Scan for the cell matching the given text and deliver its (X, Y) coordinate at center. 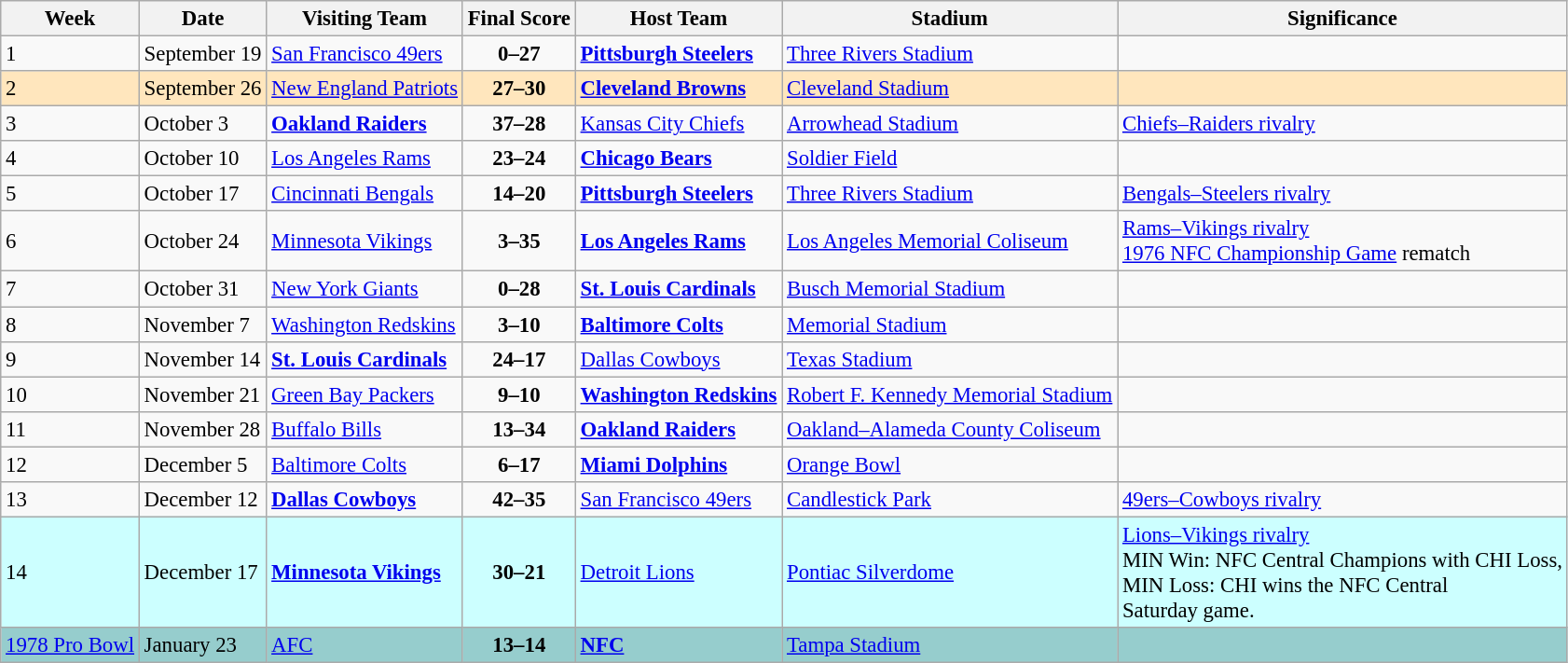
12 (71, 464)
October 10 (202, 159)
Significance (1342, 19)
Candlestick Park (950, 500)
Chicago Bears (679, 159)
Arrowhead Stadium (950, 124)
January 23 (202, 645)
October 3 (202, 124)
Green Bay Packers (365, 394)
November 14 (202, 359)
Oakland–Alameda County Coliseum (950, 429)
Robert F. Kennedy Memorial Stadium (950, 394)
Kansas City Chiefs (679, 124)
4 (71, 159)
0–28 (518, 289)
Date (202, 19)
23–24 (518, 159)
Busch Memorial Stadium (950, 289)
Cincinnati Bengals (365, 194)
New England Patriots (365, 89)
30–21 (518, 573)
October 24 (202, 241)
December 17 (202, 573)
Tampa Stadium (950, 645)
December 12 (202, 500)
Chiefs–Raiders rivalry (1342, 124)
Memorial Stadium (950, 325)
Texas Stadium (950, 359)
AFC (365, 645)
2 (71, 89)
37–28 (518, 124)
13–34 (518, 429)
September 26 (202, 89)
Buffalo Bills (365, 429)
Soldier Field (950, 159)
Orange Bowl (950, 464)
December 5 (202, 464)
Bengals–Steelers rivalry (1342, 194)
8 (71, 325)
Final Score (518, 19)
Visiting Team (365, 19)
Stadium (950, 19)
November 7 (202, 325)
0–27 (518, 54)
Pontiac Silverdome (950, 573)
3–35 (518, 241)
10 (71, 394)
27–30 (518, 89)
New York Giants (365, 289)
6–17 (518, 464)
24–17 (518, 359)
Miami Dolphins (679, 464)
October 31 (202, 289)
14 (71, 573)
7 (71, 289)
3 (71, 124)
1978 Pro Bowl (71, 645)
13–14 (518, 645)
14–20 (518, 194)
September 19 (202, 54)
November 28 (202, 429)
NFC (679, 645)
Cleveland Stadium (950, 89)
Cleveland Browns (679, 89)
Host Team (679, 19)
November 21 (202, 394)
6 (71, 241)
Los Angeles Memorial Coliseum (950, 241)
Rams–Vikings rivalry1976 NFC Championship Game rematch (1342, 241)
3–10 (518, 325)
11 (71, 429)
Week (71, 19)
9 (71, 359)
42–35 (518, 500)
13 (71, 500)
49ers–Cowboys rivalry (1342, 500)
October 17 (202, 194)
Lions–Vikings rivalryMIN Win: NFC Central Champions with CHI Loss,MIN Loss: CHI wins the NFC CentralSaturday game. (1342, 573)
9–10 (518, 394)
5 (71, 194)
1 (71, 54)
Detroit Lions (679, 573)
